Output the (x, y) coordinate of the center of the cell containing the given text.  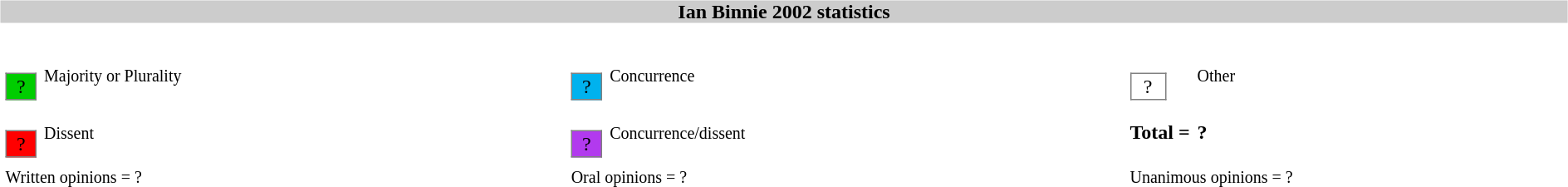
Majority or Plurality (304, 76)
Other (1380, 76)
Concurrence/dissent (865, 132)
Concurrence (865, 76)
Ian Binnie 2002 statistics (784, 12)
Dissent (304, 132)
Total = (1159, 132)
